Return (X, Y) of the center of cell containing provided text 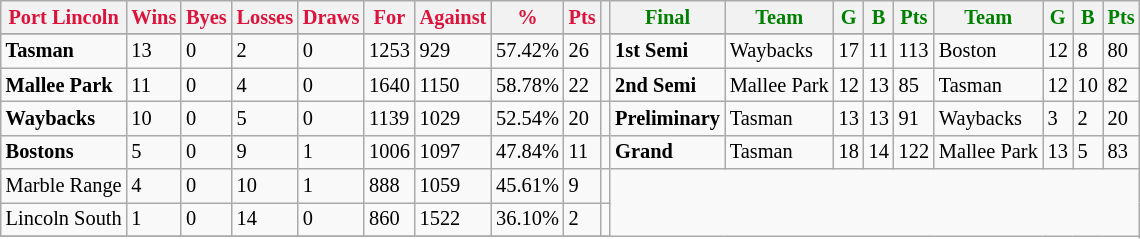
For (389, 17)
1139 (389, 118)
22 (582, 85)
929 (454, 51)
Draws (331, 17)
1097 (454, 152)
52.54% (528, 118)
1640 (389, 85)
45.61% (528, 186)
Marble Range (64, 186)
1253 (389, 51)
Wins (154, 17)
122 (914, 152)
1st Semi (668, 51)
26 (582, 51)
860 (389, 219)
1150 (454, 85)
1522 (454, 219)
80 (1122, 51)
18 (849, 152)
58.78% (528, 85)
47.84% (528, 152)
2nd Semi (668, 85)
57.42% (528, 51)
Boston (988, 51)
% (528, 17)
Byes (206, 17)
Final (668, 17)
82 (1122, 85)
85 (914, 85)
36.10% (528, 219)
888 (389, 186)
Bostons (64, 152)
1059 (454, 186)
1029 (454, 118)
Against (454, 17)
1006 (389, 152)
Grand (668, 152)
17 (849, 51)
83 (1122, 152)
Losses (265, 17)
Lincoln South (64, 219)
8 (1088, 51)
Preliminary (668, 118)
3 (1058, 118)
91 (914, 118)
Port Lincoln (64, 17)
113 (914, 51)
